Extract the [X, Y] coordinate from the center of the cell holding the provided text.  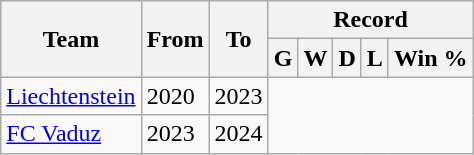
Win % [430, 58]
G [283, 58]
Liechtenstein [71, 96]
Team [71, 39]
2020 [175, 96]
D [347, 58]
Record [370, 20]
L [374, 58]
From [175, 39]
W [316, 58]
2024 [238, 134]
FC Vaduz [71, 134]
To [238, 39]
